For the text-containing cell, return its midpoint in [x, y] coordinate format. 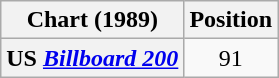
91 [231, 58]
Chart (1989) [92, 20]
US Billboard 200 [92, 58]
Position [231, 20]
